Pinpoint the cell where the given text exists, returning its [X, Y] midpoint coordinate. 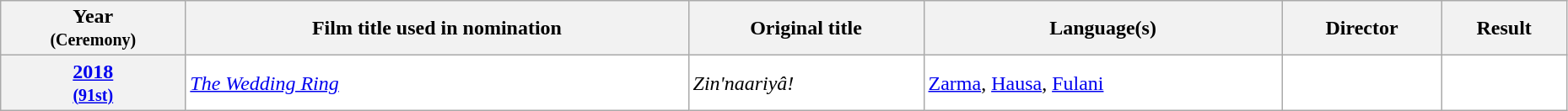
Director [1361, 29]
Film title used in nomination [437, 29]
Year(Ceremony) [93, 29]
The Wedding Ring [437, 82]
Zarma, Hausa, Fulani [1103, 82]
Zin'naariyâ! [806, 82]
Language(s) [1103, 29]
2018(91st) [93, 82]
Original title [806, 29]
Result [1504, 29]
